Return the (X, Y) coordinate for the center point of the cell that contains the specified text.  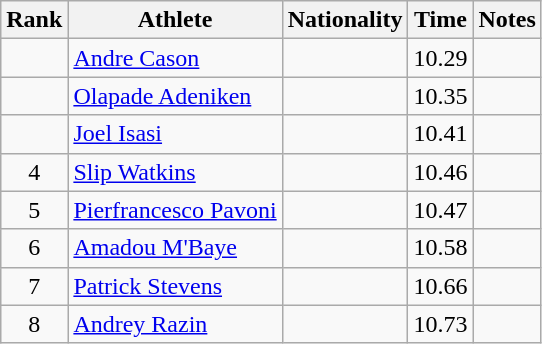
6 (34, 248)
8 (34, 324)
10.41 (440, 134)
Athlete (175, 20)
Andre Cason (175, 58)
10.73 (440, 324)
Olapade Adeniken (175, 96)
10.47 (440, 210)
10.66 (440, 286)
7 (34, 286)
10.58 (440, 248)
Rank (34, 20)
10.29 (440, 58)
4 (34, 172)
Notes (507, 20)
5 (34, 210)
Amadou M'Baye (175, 248)
Patrick Stevens (175, 286)
Time (440, 20)
Joel Isasi (175, 134)
Pierfrancesco Pavoni (175, 210)
10.35 (440, 96)
Nationality (345, 20)
Andrey Razin (175, 324)
Slip Watkins (175, 172)
10.46 (440, 172)
